Scan for the cell matching the given text and deliver its (X, Y) coordinate at center. 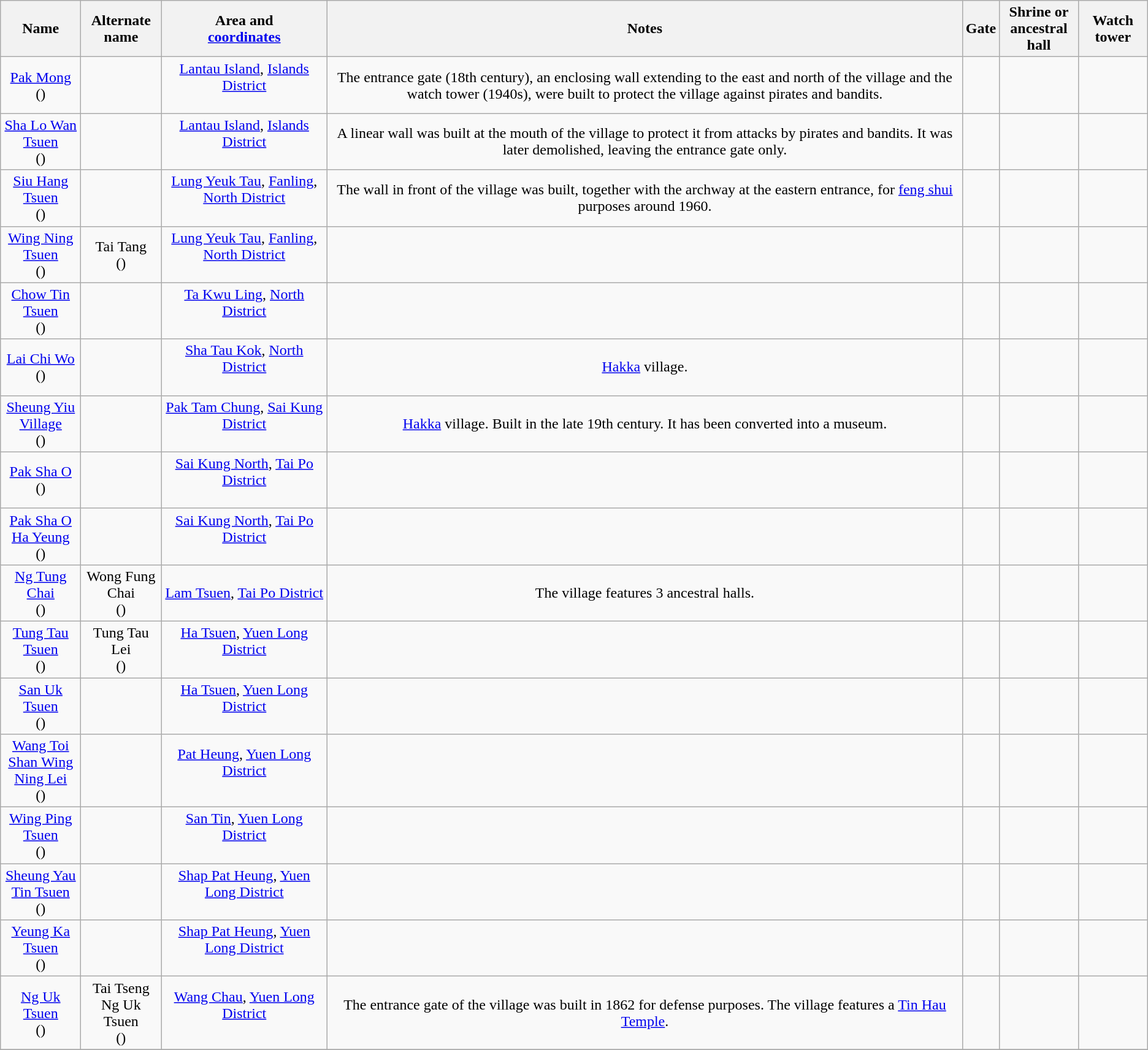
The entrance gate of the village was built in 1862 for defense purposes. The village features a Tin Hau Temple. (645, 1013)
Siu Hang Tsuen() (40, 198)
Watch tower (1112, 29)
Area andcoordinates (244, 29)
Sheung Yau Tin Tsuen() (40, 892)
Gate (981, 29)
Wing Ping Tsuen() (40, 835)
Hakka village. Built in the late 19th century. It has been converted into a museum. (645, 424)
Name (40, 29)
Wang Toi Shan Wing Ning Lei() (40, 771)
Yeung Ka Tsuen() (40, 948)
The wall in front of the village was built, together with the archway at the eastern entrance, for feng shui purposes around 1960. (645, 198)
Pak Tam Chung, Sai Kung District (244, 424)
Alternate name (121, 29)
San Uk Tsuen() (40, 706)
Wang Chau, Yuen Long District (244, 1013)
Ng Uk Tsuen() (40, 1013)
Sha Tau Kok, North District (244, 367)
Pat Heung, Yuen Long District (244, 771)
Hakka village. (645, 367)
Notes (645, 29)
Pak Mong() (40, 85)
Wing Ning Tsuen() (40, 254)
San Tin, Yuen Long District (244, 835)
Tai Tang() (121, 254)
Lam Tsuen, Tai Po District (244, 593)
Pak Sha O() (40, 480)
Sheung Yiu Village() (40, 424)
Ta Kwu Ling, North District (244, 311)
Tung Tau Tsuen() (40, 649)
Chow Tin Tsuen() (40, 311)
Shrine orancestral hall (1039, 29)
Tai Tseng Ng Uk Tsuen() (121, 1013)
Pak Sha O Ha Yeung() (40, 536)
Ng Tung Chai() (40, 593)
Lai Chi Wo() (40, 367)
Sha Lo Wan Tsuen() (40, 142)
Tung Tau Lei() (121, 649)
The village features 3 ancestral halls. (645, 593)
Wong Fung Chai() (121, 593)
